Find where the given text appears and provide that cell's center as [x, y] coordinate. 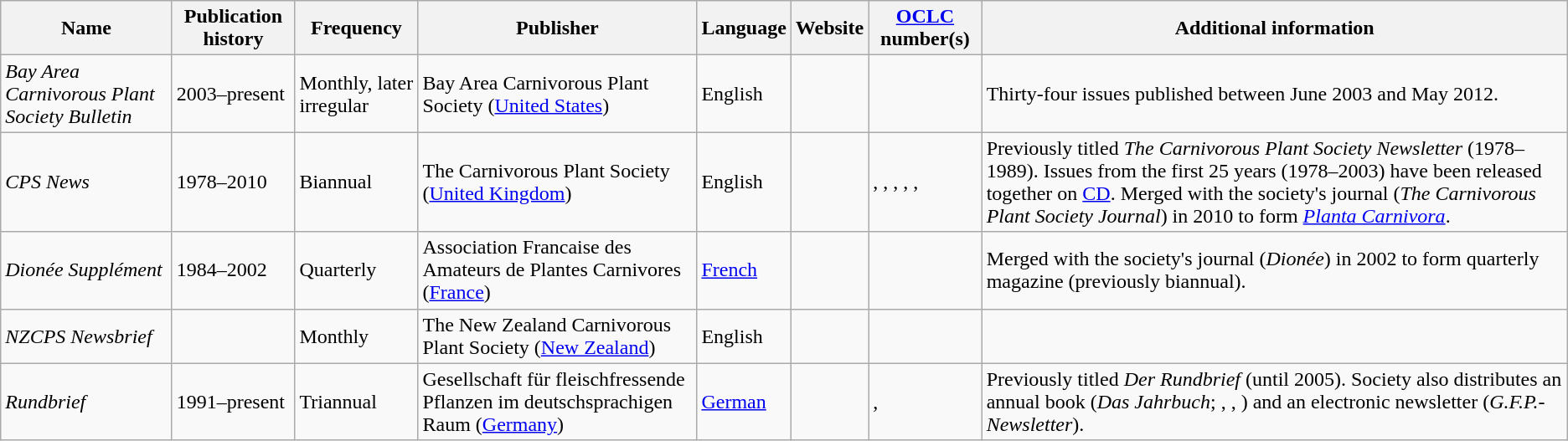
2003–present [233, 94]
Frequency [357, 28]
Rundbrief [86, 402]
CPS News [86, 182]
Dionée Supplément [86, 270]
Publication history [233, 28]
, [925, 402]
The New Zealand Carnivorous Plant Society (New Zealand) [558, 336]
Additional information [1275, 28]
Bay Area Carnivorous Plant Society (United States) [558, 94]
Publisher [558, 28]
Gesellschaft für fleischfressende Pflanzen im deutschsprachigen Raum (Germany) [558, 402]
Bay Area Carnivorous Plant Society Bulletin [86, 94]
1984–2002 [233, 270]
Biannual [357, 182]
1991–present [233, 402]
Association Francaise des Amateurs de Plantes Carnivores (France) [558, 270]
Quarterly [357, 270]
Monthly [357, 336]
Name [86, 28]
OCLC number(s) [925, 28]
Thirty-four issues published between June 2003 and May 2012. [1275, 94]
NZCPS Newsbrief [86, 336]
Triannual [357, 402]
Website [829, 28]
Language [744, 28]
, , , , , [925, 182]
German [744, 402]
The Carnivorous Plant Society (United Kingdom) [558, 182]
Monthly, later irregular [357, 94]
French [744, 270]
1978–2010 [233, 182]
Merged with the society's journal (Dionée) in 2002 to form quarterly magazine (previously biannual). [1275, 270]
